Capture the cell that displays the provided text and extract its (x, y) central coordinate. 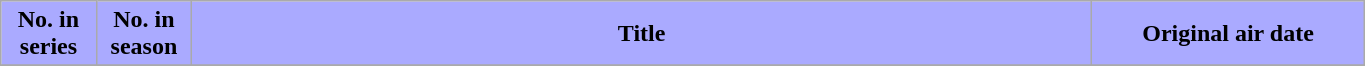
Original air date (1228, 34)
Title (642, 34)
No. inseries (48, 34)
No. inseason (144, 34)
